Identify which cell holds the provided text, then report its (X, Y) central coordinate. 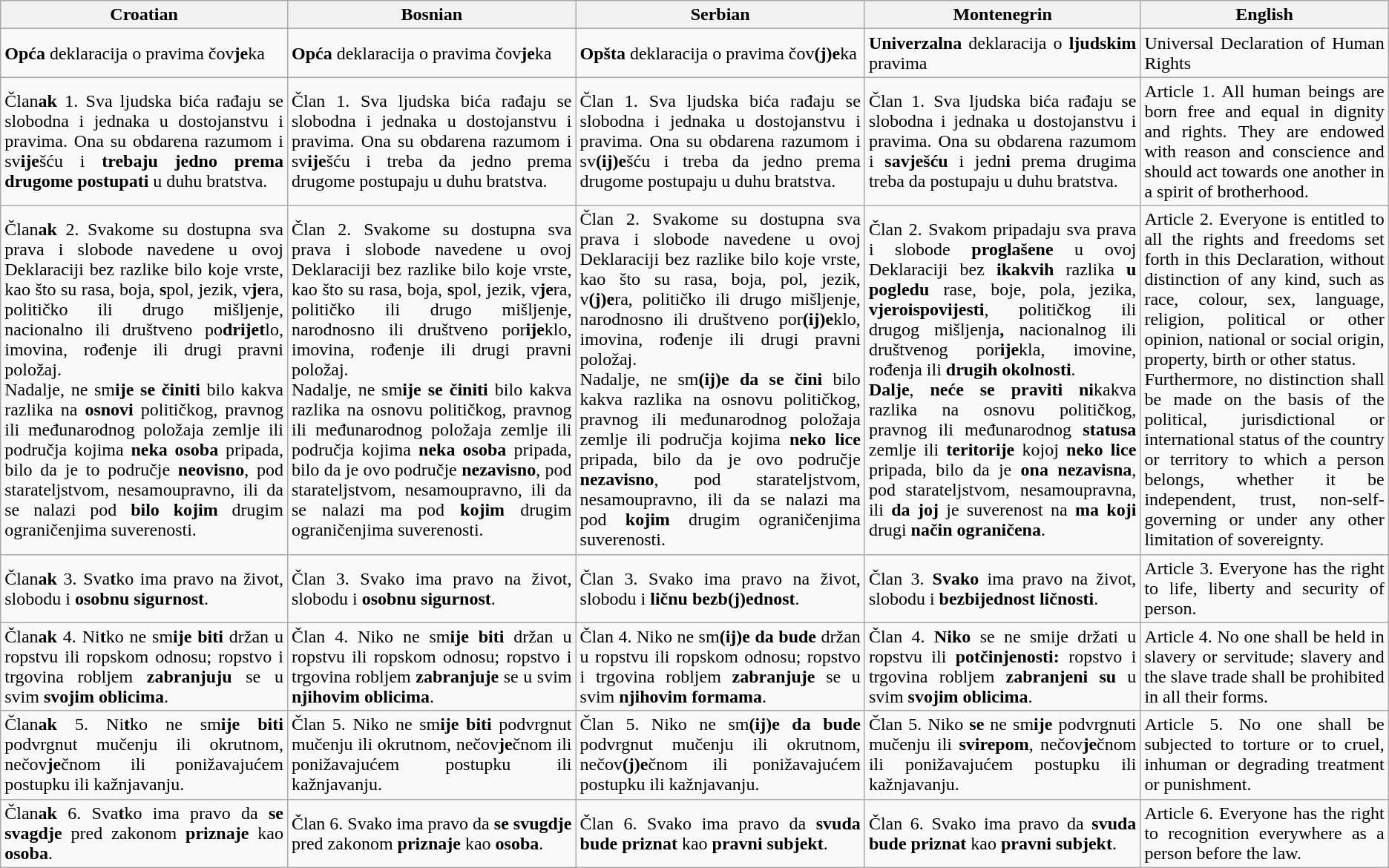
Član 4. Niko ne sm(ij)e da bude držan u ropstvu ili ropskom odnosu; ropstvo i trgovina robljem zabranjuje se u svim njihovim formama. (720, 666)
Član 3. Svako ima pravo na život, slobodu i ličnu bezb(j)ednost. (720, 588)
Član 4. Niko se ne smije držati u ropstvu ili potčinjenosti: ropstvo i trgovina robljem zabranjeni su u svim svojim oblicima. (1002, 666)
Universal Declaration of Human Rights (1264, 53)
Članak 6. Svatko ima pravo da se svagdje pred zakonom priznaje kao osoba. (144, 833)
Članak 3. Svatko ima pravo na život, slobodu i osobnu sigurnost. (144, 588)
Article 4. No one shall be held in slavery or servitude; slavery and the slave trade shall be prohibited in all their forms. (1264, 666)
Opšta deklaracija o pravima čov(j)eka (720, 53)
English (1264, 15)
Član 4. Niko ne smije biti držan u ropstvu ili ropskom odnosu; ropstvo i trgovina robljem zabranjuje se u svim njihovim oblicima. (432, 666)
Croatian (144, 15)
Bosnian (432, 15)
Serbian (720, 15)
Član 5. Niko se ne smije podvrgnuti mučenju ili svirepom, nečovječnom ili ponižavajućem postupku ili kažnjavanju. (1002, 755)
Član 5. Niko ne smije biti podvrgnut mučenju ili okrutnom, nečovječnom ili ponižavajućem postupku ili kažnjavanju. (432, 755)
Montenegrin (1002, 15)
Član 5. Niko ne sm(ij)e da bude podvrgnut mučenju ili okrutnom, nečov(j)ečnom ili ponižavajućem postupku ili kažnjavanju. (720, 755)
Članak 5. Nitko ne smije biti podvrgnut mučenju ili okrutnom, nečovječnom ili ponižavajućem postupku ili kažnjavanju. (144, 755)
Article 5. No one shall be subjected to torture or to cruel, inhuman or degrading treatment or punishment. (1264, 755)
Univerzalna deklaracija o ljudskim pravima (1002, 53)
Članak 4. Nitko ne smije biti držan u ropstvu ili ropskom odnosu; ropstvo i trgovina robljem zabranjuju se u svim svojim oblicima. (144, 666)
Article 3. Everyone has the right to life, liberty and security of person. (1264, 588)
Član 6. Svako ima pravo da se svugdje pred zakonom priznaje kao osoba. (432, 833)
Article 6. Everyone has the right to recognition everywhere as a person before the law. (1264, 833)
Član 3. Svako ima pravo na život, slobodu i bezbijednost ličnosti. (1002, 588)
Član 3. Svako ima pravo na život, slobodu i osobnu sigurnost. (432, 588)
